Find where the given text appears and provide that cell's center as [X, Y] coordinate. 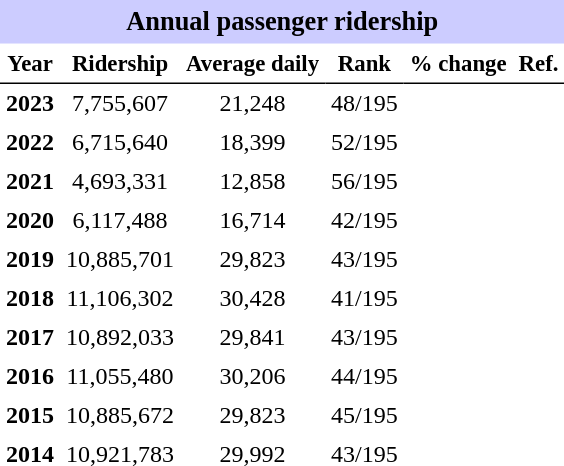
48/195 [364, 104]
6,715,640 [120, 142]
30,428 [252, 298]
12,858 [252, 182]
Average daily [252, 64]
29,841 [252, 338]
10,885,701 [120, 260]
Rank [364, 64]
% change [458, 64]
41/195 [364, 298]
11,055,480 [120, 376]
52/195 [364, 142]
10,885,672 [120, 416]
11,106,302 [120, 298]
16,714 [252, 220]
56/195 [364, 182]
4,693,331 [120, 182]
6,117,488 [120, 220]
18,399 [252, 142]
42/195 [364, 220]
30,206 [252, 376]
2022 [30, 142]
2020 [30, 220]
44/195 [364, 376]
2017 [30, 338]
10,892,033 [120, 338]
Ridership [120, 64]
Year [30, 64]
7,755,607 [120, 104]
2015 [30, 416]
2023 [30, 104]
21,248 [252, 104]
2018 [30, 298]
45/195 [364, 416]
2019 [30, 260]
2021 [30, 182]
Annual passenger ridership [282, 22]
2016 [30, 376]
